From the cell containing the given text, extract its center point as [x, y] coordinate. 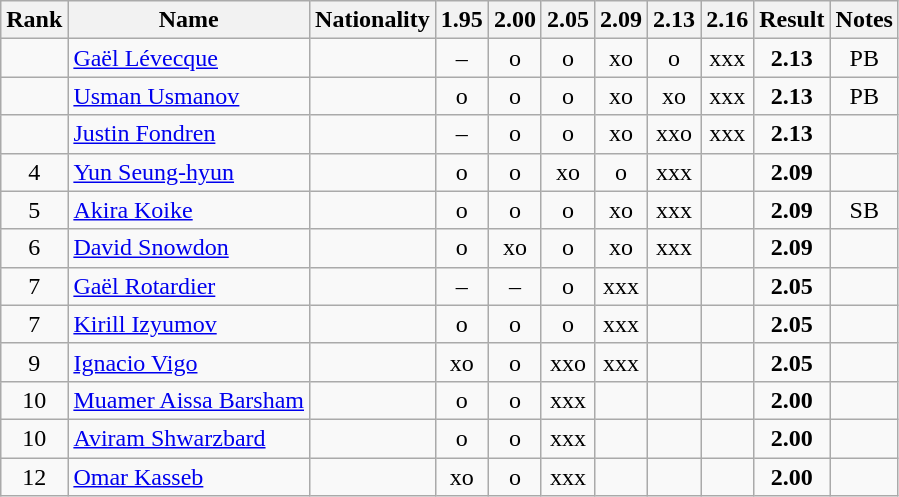
12 [34, 477]
Omar Kasseb [189, 477]
Aviram Shwarzbard [189, 438]
1.95 [462, 20]
Yun Seung-hyun [189, 172]
Justin Fondren [189, 134]
David Snowdon [189, 248]
Nationality [373, 20]
Akira Koike [189, 210]
2.16 [728, 20]
Usman Usmanov [189, 96]
Result [792, 20]
Ignacio Vigo [189, 362]
6 [34, 248]
Gaël Rotardier [189, 286]
Notes [864, 20]
Muamer Aissa Barsham [189, 400]
4 [34, 172]
SB [864, 210]
Rank [34, 20]
Name [189, 20]
5 [34, 210]
Gaël Lévecque [189, 58]
9 [34, 362]
Kirill Izyumov [189, 324]
